Output the [X, Y] coordinate of the center of the cell containing the given text.  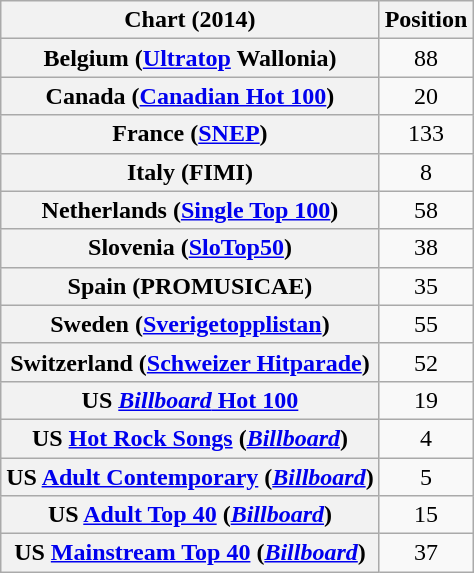
Italy (FIMI) [190, 172]
35 [426, 286]
US Billboard Hot 100 [190, 400]
US Adult Contemporary (Billboard) [190, 477]
15 [426, 515]
France (SNEP) [190, 134]
Belgium (Ultratop Wallonia) [190, 58]
Switzerland (Schweizer Hitparade) [190, 362]
20 [426, 96]
4 [426, 438]
5 [426, 477]
US Mainstream Top 40 (Billboard) [190, 553]
19 [426, 400]
Spain (PROMUSICAE) [190, 286]
88 [426, 58]
55 [426, 324]
38 [426, 248]
US Adult Top 40 (Billboard) [190, 515]
Sweden (Sverigetopplistan) [190, 324]
Slovenia (SloTop50) [190, 248]
Chart (2014) [190, 20]
58 [426, 210]
52 [426, 362]
8 [426, 172]
Position [426, 20]
133 [426, 134]
Canada (Canadian Hot 100) [190, 96]
37 [426, 553]
Netherlands (Single Top 100) [190, 210]
US Hot Rock Songs (Billboard) [190, 438]
